From the cell containing the given text, extract its center point as (x, y) coordinate. 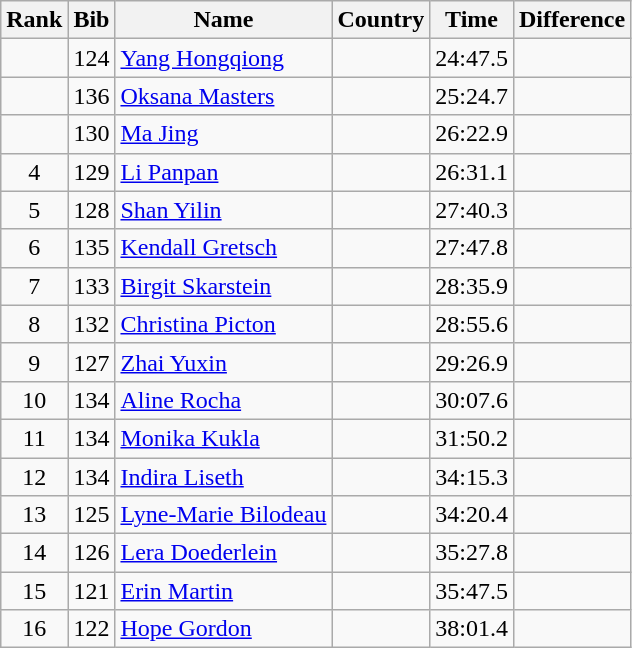
Lyne-Marie Bilodeau (224, 515)
Hope Gordon (224, 629)
13 (34, 515)
8 (34, 324)
31:50.2 (472, 438)
Erin Martin (224, 591)
26:31.1 (472, 172)
Time (472, 20)
Ma Jing (224, 134)
128 (92, 210)
6 (34, 248)
Zhai Yuxin (224, 362)
Bib (92, 20)
Country (381, 20)
12 (34, 477)
15 (34, 591)
4 (34, 172)
Name (224, 20)
16 (34, 629)
127 (92, 362)
35:47.5 (472, 591)
135 (92, 248)
14 (34, 553)
124 (92, 58)
Shan Yilin (224, 210)
Indira Liseth (224, 477)
Oksana Masters (224, 96)
28:35.9 (472, 286)
Christina Picton (224, 324)
34:15.3 (472, 477)
10 (34, 400)
Li Panpan (224, 172)
Kendall Gretsch (224, 248)
121 (92, 591)
26:22.9 (472, 134)
25:24.7 (472, 96)
Aline Rocha (224, 400)
122 (92, 629)
38:01.4 (472, 629)
132 (92, 324)
27:47.8 (472, 248)
Rank (34, 20)
27:40.3 (472, 210)
136 (92, 96)
126 (92, 553)
24:47.5 (472, 58)
11 (34, 438)
Birgit Skarstein (224, 286)
133 (92, 286)
Lera Doederlein (224, 553)
5 (34, 210)
28:55.6 (472, 324)
29:26.9 (472, 362)
35:27.8 (472, 553)
7 (34, 286)
Difference (572, 20)
130 (92, 134)
30:07.6 (472, 400)
34:20.4 (472, 515)
125 (92, 515)
129 (92, 172)
Monika Kukla (224, 438)
9 (34, 362)
Yang Hongqiong (224, 58)
